Identify which cell holds the provided text, then report its (x, y) central coordinate. 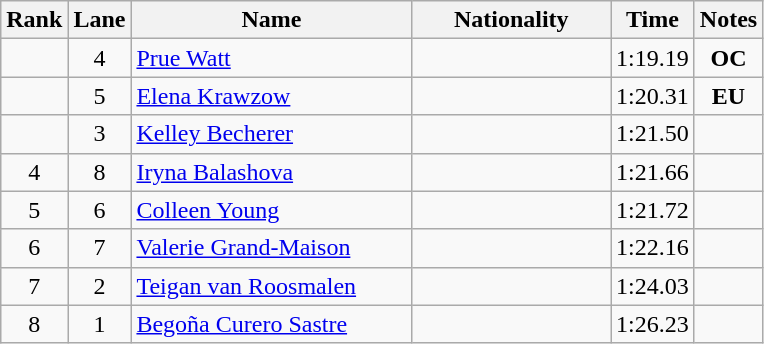
1:21.50 (653, 134)
3 (100, 134)
1:21.72 (653, 210)
1:26.23 (653, 324)
Rank (34, 20)
Nationality (512, 20)
Prue Watt (272, 58)
Begoña Curero Sastre (272, 324)
1:20.31 (653, 96)
EU (728, 96)
1 (100, 324)
Colleen Young (272, 210)
Teigan van Roosmalen (272, 286)
1:19.19 (653, 58)
Time (653, 20)
Lane (100, 20)
OC (728, 58)
1:21.66 (653, 172)
Name (272, 20)
Valerie Grand-Maison (272, 248)
Notes (728, 20)
Iryna Balashova (272, 172)
Elena Krawzow (272, 96)
1:24.03 (653, 286)
1:22.16 (653, 248)
2 (100, 286)
Kelley Becherer (272, 134)
